Return the (x, y) coordinate for the center point of the cell that contains the specified text.  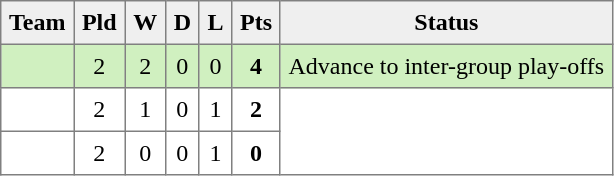
Team (38, 23)
Status (446, 23)
Pts (256, 23)
4 (256, 66)
Advance to inter-group play-offs (446, 66)
W (145, 23)
L (216, 23)
D (182, 23)
Pld (100, 23)
